Provide the [x, y] coordinate of the cell's center where the given text is located.  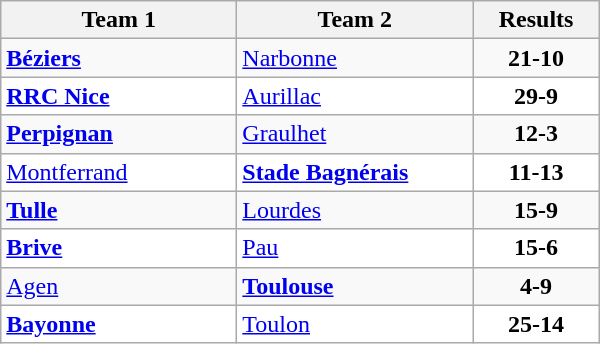
15-6 [536, 248]
Results [536, 20]
Toulon [355, 324]
Béziers [119, 58]
Pau [355, 248]
Lourdes [355, 210]
Toulouse [355, 286]
15-9 [536, 210]
Perpignan [119, 134]
Stade Bagnérais [355, 172]
Brive [119, 248]
21-10 [536, 58]
Team 1 [119, 20]
Bayonne [119, 324]
4-9 [536, 286]
Tulle [119, 210]
11-13 [536, 172]
Graulhet [355, 134]
Montferrand [119, 172]
29-9 [536, 96]
25-14 [536, 324]
Aurillac [355, 96]
RRC Nice [119, 96]
12-3 [536, 134]
Narbonne [355, 58]
Agen [119, 286]
Team 2 [355, 20]
